Identify which cell holds the provided text, then report its (X, Y) central coordinate. 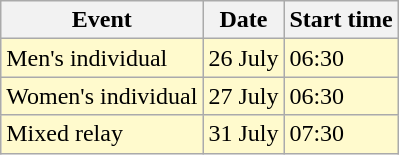
Start time (341, 20)
Men's individual (102, 58)
26 July (244, 58)
27 July (244, 96)
Event (102, 20)
31 July (244, 134)
07:30 (341, 134)
Date (244, 20)
Mixed relay (102, 134)
Women's individual (102, 96)
